Return the (x, y) coordinate for the center point of the cell that contains the specified text.  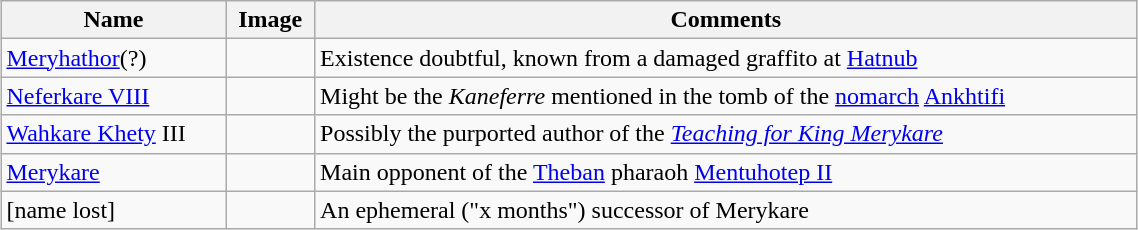
Possibly the purported author of the Teaching for King Merykare (726, 134)
Meryhathor(?) (114, 58)
Comments (726, 20)
Existence doubtful, known from a damaged graffito at Hatnub (726, 58)
Wahkare Khety III (114, 134)
Merykare (114, 172)
An ephemeral ("x months") successor of Merykare (726, 210)
Name (114, 20)
Main opponent of the Theban pharaoh Mentuhotep II (726, 172)
Neferkare VIII (114, 96)
Image (270, 20)
[name lost] (114, 210)
Might be the Kaneferre mentioned in the tomb of the nomarch Ankhtifi (726, 96)
